Locate the cell with the specified text and output its [X, Y] center coordinate. 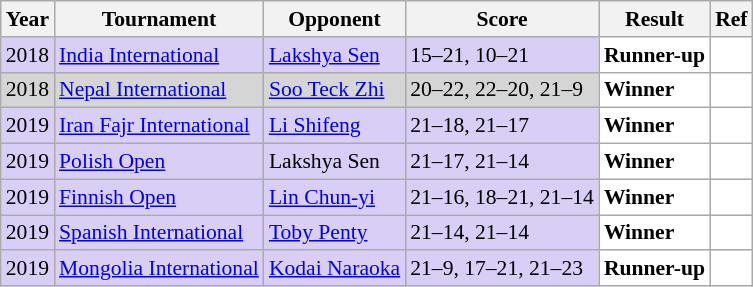
Toby Penty [334, 233]
21–9, 17–21, 21–23 [502, 269]
15–21, 10–21 [502, 55]
Nepal International [159, 90]
India International [159, 55]
Score [502, 19]
Li Shifeng [334, 126]
20–22, 22–20, 21–9 [502, 90]
Finnish Open [159, 197]
Result [654, 19]
21–17, 21–14 [502, 162]
21–14, 21–14 [502, 233]
21–16, 18–21, 21–14 [502, 197]
Mongolia International [159, 269]
Tournament [159, 19]
Polish Open [159, 162]
Iran Fajr International [159, 126]
Soo Teck Zhi [334, 90]
Year [28, 19]
Opponent [334, 19]
Spanish International [159, 233]
Kodai Naraoka [334, 269]
Lin Chun-yi [334, 197]
Ref [731, 19]
21–18, 21–17 [502, 126]
